Return (X, Y) of the center of cell containing provided text 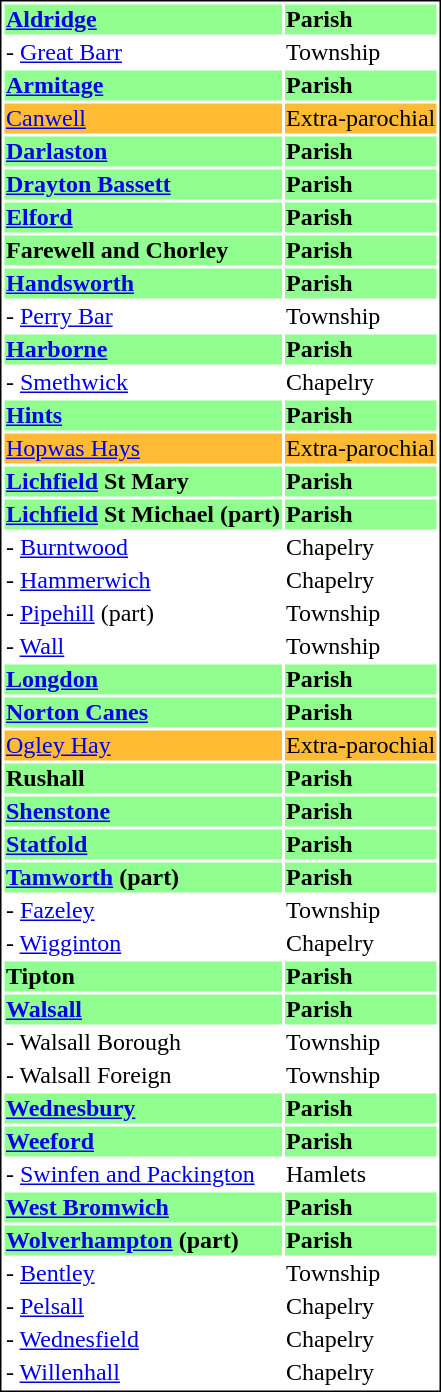
Hamlets (360, 1175)
Shenstone (142, 811)
- Wednesfield (142, 1339)
- Wigginton (142, 943)
Lichfield St Michael (part) (142, 515)
- Hammerwich (142, 581)
Drayton Bassett (142, 185)
- Bentley (142, 1273)
Canwell (142, 119)
Darlaston (142, 151)
Tipton (142, 977)
Farewell and Chorley (142, 251)
Statfold (142, 845)
- Wall (142, 647)
- Fazeley (142, 911)
Walsall (142, 1009)
- Great Barr (142, 53)
- Swinfen and Packington (142, 1175)
- Burntwood (142, 547)
- Pipehill (part) (142, 613)
Weeford (142, 1141)
Hints (142, 415)
- Smethwick (142, 383)
Handsworth (142, 283)
Wolverhampton (part) (142, 1241)
- Perry Bar (142, 317)
Wednesbury (142, 1109)
Tamworth (part) (142, 877)
Aldridge (142, 19)
Lichfield St Mary (142, 481)
- Walsall Borough (142, 1043)
Rushall (142, 779)
- Walsall Foreign (142, 1075)
West Bromwich (142, 1207)
- Willenhall (142, 1373)
Ogley Hay (142, 745)
Harborne (142, 349)
Norton Canes (142, 713)
Elford (142, 217)
Hopwas Hays (142, 449)
- Pelsall (142, 1307)
Armitage (142, 85)
Longdon (142, 679)
